Locate the cell with the specified text and output its [X, Y] center coordinate. 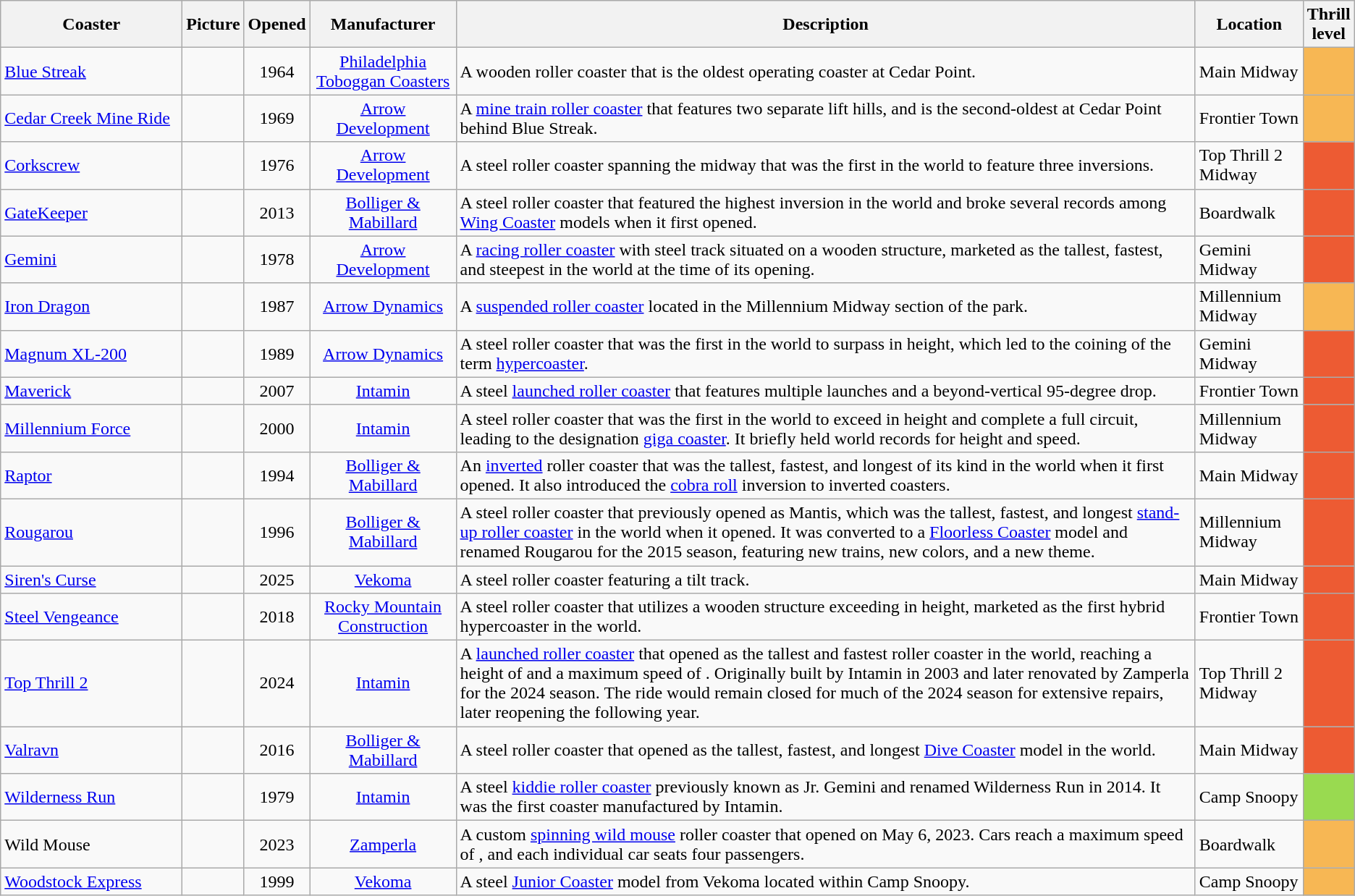
Picture [213, 25]
Gemini [91, 259]
A steel launched roller coaster that features multiple launches and a beyond-vertical 95-degree drop. [825, 391]
A wooden roller coaster that is the oldest operating coaster at Cedar Point. [825, 71]
Location [1249, 25]
A mine train roller coaster that features two separate lift hills, and is the second-oldest at Cedar Point behind Blue Streak. [825, 119]
2016 [277, 750]
Valravn [91, 750]
A steel roller coaster spanning the midway that was the first in the world to feature three inversions. [825, 165]
1978 [277, 259]
1976 [277, 165]
2025 [277, 580]
Cedar Creek Mine Ride [91, 119]
Raptor [91, 475]
1987 [277, 307]
A steel roller coaster that opened as the tallest, fastest, and longest Dive Coaster model in the world. [825, 750]
2024 [277, 683]
Magnum XL-200 [91, 353]
1999 [277, 882]
A steel roller coaster featuring a tilt track. [825, 580]
Wild Mouse [91, 844]
Philadelphia Toboggan Coasters [383, 71]
Maverick [91, 391]
Rocky Mountain Construction [383, 617]
Manufacturer [383, 25]
Corkscrew [91, 165]
1996 [277, 532]
1964 [277, 71]
1979 [277, 798]
Zamperla [383, 844]
Millennium Force [91, 428]
Wilderness Run [91, 798]
2018 [277, 617]
2013 [277, 213]
Blue Streak [91, 71]
2007 [277, 391]
A steel roller coaster that featured the highest inversion in the world and broke several records among Wing Coaster models when it first opened. [825, 213]
1989 [277, 353]
A steel Junior Coaster model from Vekoma located within Camp Snoopy. [825, 882]
1969 [277, 119]
Steel Vengeance [91, 617]
Top Thrill 2 [91, 683]
Opened [277, 25]
A steel kiddie roller coaster previously known as Jr. Gemini and renamed Wilderness Run in 2014. It was the first coaster manufactured by Intamin. [825, 798]
Coaster [91, 25]
Siren's Curse [91, 580]
GateKeeper [91, 213]
Iron Dragon [91, 307]
Thrilllevel [1329, 25]
A suspended roller coaster located in the Millennium Midway section of the park. [825, 307]
1994 [277, 475]
Woodstock Express [91, 882]
A steel roller coaster that utilizes a wooden structure exceeding in height, marketed as the first hybrid hypercoaster in the world. [825, 617]
Rougarou [91, 532]
2000 [277, 428]
2023 [277, 844]
Description [825, 25]
A steel roller coaster that was the first in the world to surpass in height, which led to the coining of the term hypercoaster. [825, 353]
